Capture the cell that displays the provided text and extract its [X, Y] central coordinate. 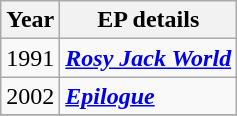
Epilogue [148, 96]
Year [30, 20]
1991 [30, 58]
EP details [148, 20]
Rosy Jack World [148, 58]
2002 [30, 96]
